Capture the cell that displays the provided text and extract its [x, y] central coordinate. 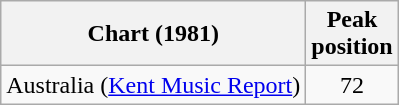
Peakposition [352, 34]
72 [352, 85]
Chart (1981) [154, 34]
Australia (Kent Music Report) [154, 85]
